From the cell containing the given text, extract its center point as (X, Y) coordinate. 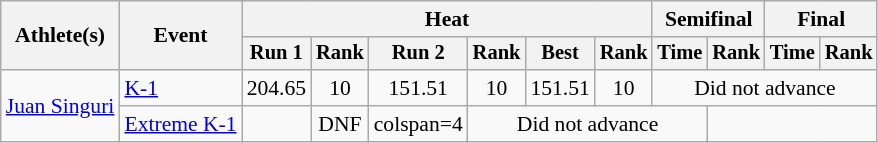
Juan Singuri (60, 106)
Event (180, 36)
Final (821, 19)
Extreme K-1 (180, 124)
204.65 (276, 88)
Athlete(s) (60, 36)
colspan=4 (418, 124)
DNF (340, 124)
Heat (448, 19)
Run 1 (276, 54)
Best (560, 54)
K-1 (180, 88)
Semifinal (708, 19)
Run 2 (418, 54)
